Identify which cell holds the provided text, then report its (X, Y) central coordinate. 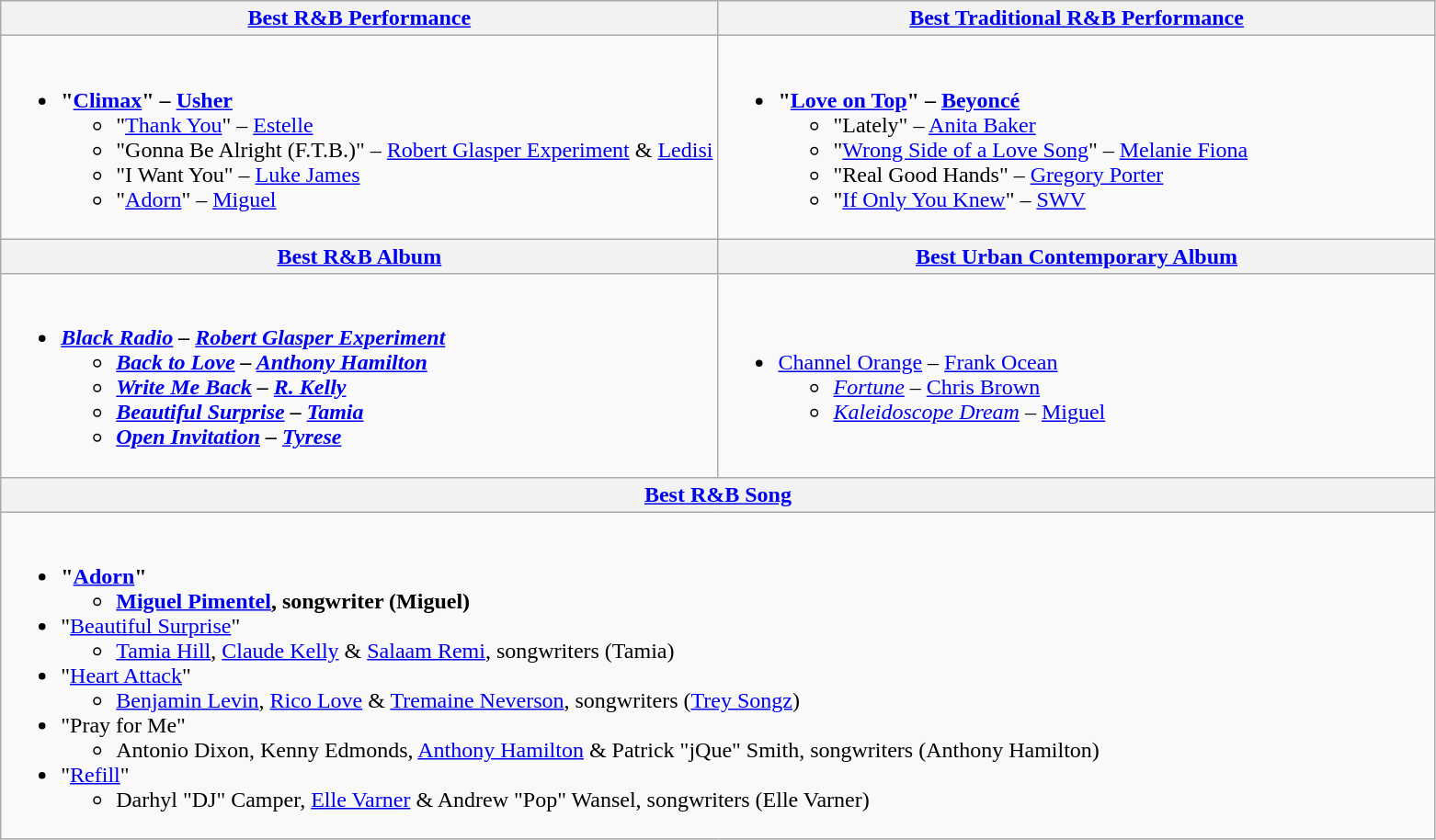
Best R&B Song (718, 494)
Best Traditional R&B Performance (1077, 18)
Black Radio – Robert Glasper ExperimentBack to Love – Anthony HamiltonWrite Me Back – R. KellyBeautiful Surprise – TamiaOpen Invitation – Tyrese (359, 375)
"Climax" – Usher"Thank You" – Estelle"Gonna Be Alright (F.T.B.)" – Robert Glasper Experiment & Ledisi"I Want You" – Luke James"Adorn" – Miguel (359, 138)
Best R&B Performance (359, 18)
Channel Orange – Frank OceanFortune – Chris BrownKaleidoscope Dream – Miguel (1077, 375)
Best Urban Contemporary Album (1077, 256)
"Love on Top" – Beyoncé"Lately" – Anita Baker"Wrong Side of a Love Song" – Melanie Fiona"Real Good Hands" – Gregory Porter"If Only You Knew" – SWV (1077, 138)
Best R&B Album (359, 256)
